Output the [X, Y] coordinate of the center of the cell containing the given text.  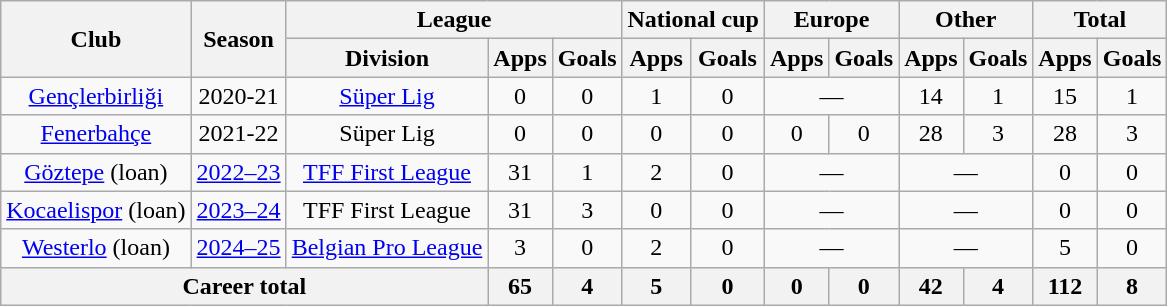
15 [1065, 96]
Division [387, 58]
2024–25 [238, 248]
8 [1132, 286]
Kocaelispor (loan) [96, 210]
14 [931, 96]
Career total [244, 286]
Westerlo (loan) [96, 248]
Gençlerbirliği [96, 96]
2021-22 [238, 134]
2020-21 [238, 96]
42 [931, 286]
Club [96, 39]
Göztepe (loan) [96, 172]
Season [238, 39]
National cup [693, 20]
Total [1100, 20]
Other [966, 20]
2022–23 [238, 172]
2023–24 [238, 210]
112 [1065, 286]
League [454, 20]
Europe [831, 20]
Fenerbahçe [96, 134]
Belgian Pro League [387, 248]
65 [520, 286]
